Return (X, Y) of the center of cell containing provided text 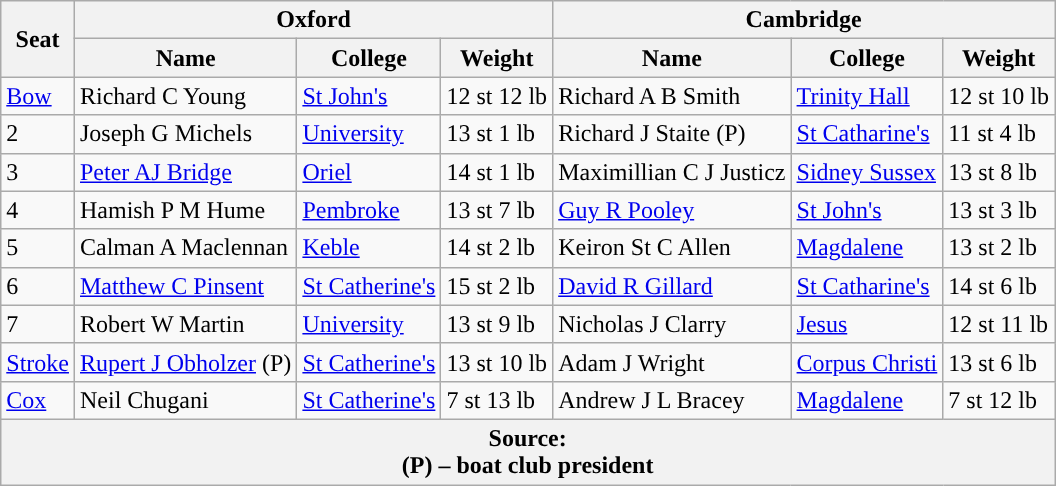
Richard J Staite (P) (672, 134)
Pembroke (369, 210)
14 st 2 lb (497, 248)
Matthew C Pinsent (185, 286)
14 st 6 lb (999, 286)
Andrew J L Bracey (672, 400)
Calman A Maclennan (185, 248)
Neil Chugani (185, 400)
15 st 2 lb (497, 286)
David R Gillard (672, 286)
Trinity Hall (867, 96)
Jesus (867, 324)
Oriel (369, 172)
12 st 11 lb (999, 324)
4 (38, 210)
Keble (369, 248)
Cambridge (804, 20)
Richard A B Smith (672, 96)
Keiron St C Allen (672, 248)
13 st 7 lb (497, 210)
13 st 2 lb (999, 248)
Robert W Martin (185, 324)
Seat (38, 39)
12 st 12 lb (497, 96)
7 st 13 lb (497, 400)
Stroke (38, 362)
11 st 4 lb (999, 134)
Hamish P M Hume (185, 210)
Peter AJ Bridge (185, 172)
Adam J Wright (672, 362)
Source:(P) – boat club president (528, 452)
13 st 8 lb (999, 172)
Nicholas J Clarry (672, 324)
Oxford (313, 20)
13 st 10 lb (497, 362)
13 st 6 lb (999, 362)
Guy R Pooley (672, 210)
6 (38, 286)
Cox (38, 400)
Corpus Christi (867, 362)
14 st 1 lb (497, 172)
13 st 9 lb (497, 324)
Maximillian C J Justicz (672, 172)
7 st 12 lb (999, 400)
Bow (38, 96)
3 (38, 172)
Rupert J Obholzer (P) (185, 362)
Richard C Young (185, 96)
Sidney Sussex (867, 172)
2 (38, 134)
12 st 10 lb (999, 96)
13 st 3 lb (999, 210)
Joseph G Michels (185, 134)
13 st 1 lb (497, 134)
7 (38, 324)
5 (38, 248)
